Capture the cell that displays the provided text and extract its [X, Y] central coordinate. 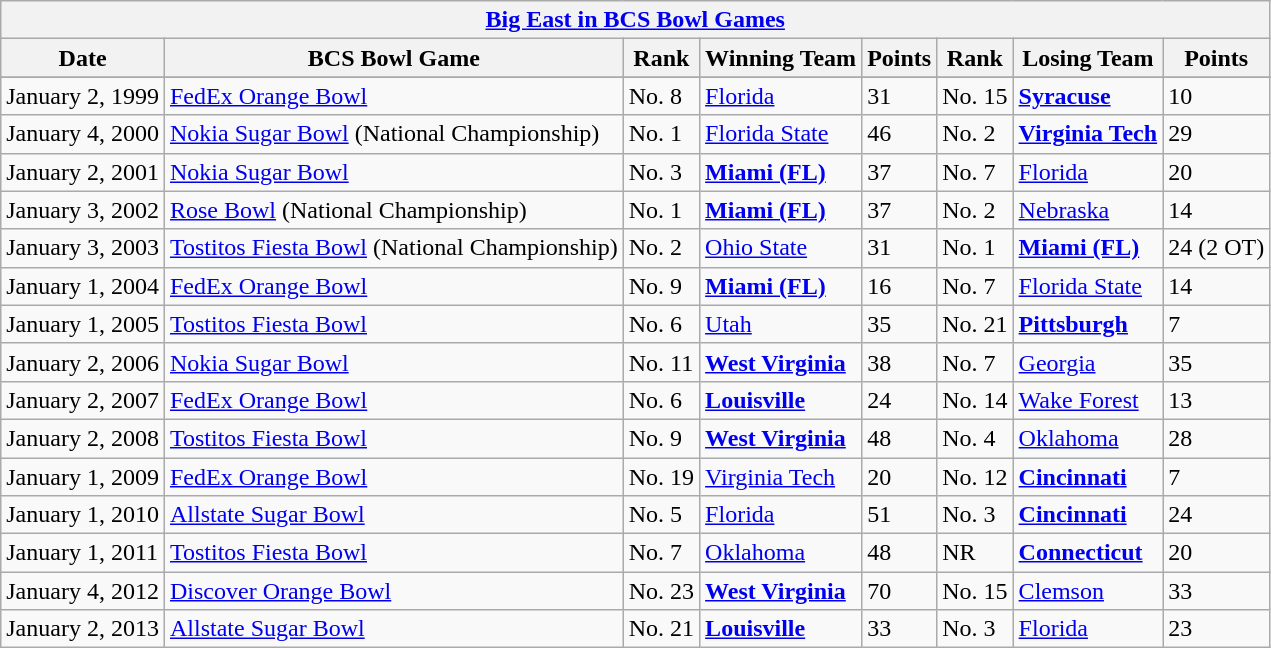
No. 8 [661, 96]
January 2, 2001 [83, 172]
January 2, 2008 [83, 438]
13 [1216, 400]
24 (2 OT) [1216, 248]
January 1, 2009 [83, 477]
January 2, 1999 [83, 96]
Pittsburgh [1088, 324]
Utah [781, 324]
Tostitos Fiesta Bowl (National Championship) [394, 248]
Wake Forest [1088, 400]
Nebraska [1088, 210]
28 [1216, 438]
70 [900, 591]
Rose Bowl (National Championship) [394, 210]
January 4, 2000 [83, 134]
46 [900, 134]
Syracuse [1088, 96]
NR [975, 553]
Discover Orange Bowl [394, 591]
23 [1216, 629]
Big East in BCS Bowl Games [636, 20]
January 2, 2013 [83, 629]
January 4, 2012 [83, 591]
Georgia [1088, 362]
Date [83, 58]
No. 5 [661, 515]
29 [1216, 134]
No. 11 [661, 362]
No. 14 [975, 400]
Ohio State [781, 248]
January 1, 2010 [83, 515]
January 1, 2005 [83, 324]
No. 12 [975, 477]
38 [900, 362]
Losing Team [1088, 58]
January 3, 2002 [83, 210]
16 [900, 286]
Winning Team [781, 58]
Clemson [1088, 591]
January 1, 2004 [83, 286]
January 1, 2011 [83, 553]
January 2, 2007 [83, 400]
January 3, 2003 [83, 248]
Connecticut [1088, 553]
51 [900, 515]
No. 23 [661, 591]
BCS Bowl Game [394, 58]
10 [1216, 96]
No. 19 [661, 477]
January 2, 2006 [83, 362]
Nokia Sugar Bowl (National Championship) [394, 134]
No. 4 [975, 438]
